Pinpoint the cell where the given text exists, returning its [x, y] midpoint coordinate. 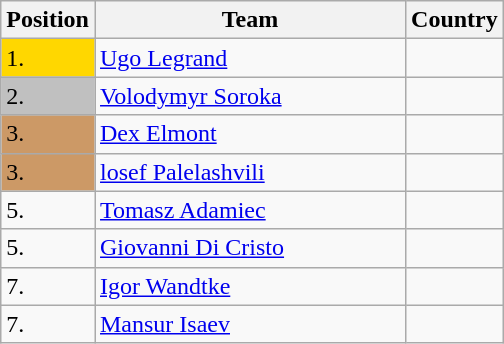
Tomasz Adamiec [250, 210]
losef Palelashvili [250, 172]
Team [250, 20]
Country [455, 20]
2. [48, 96]
Position [48, 20]
1. [48, 58]
Mansur Isaev [250, 324]
Igor Wandtke [250, 286]
Volodymyr Soroka [250, 96]
Dex Elmont [250, 134]
Ugo Legrand [250, 58]
Giovanni Di Cristo [250, 248]
